From the cell containing the given text, extract its center point as [X, Y] coordinate. 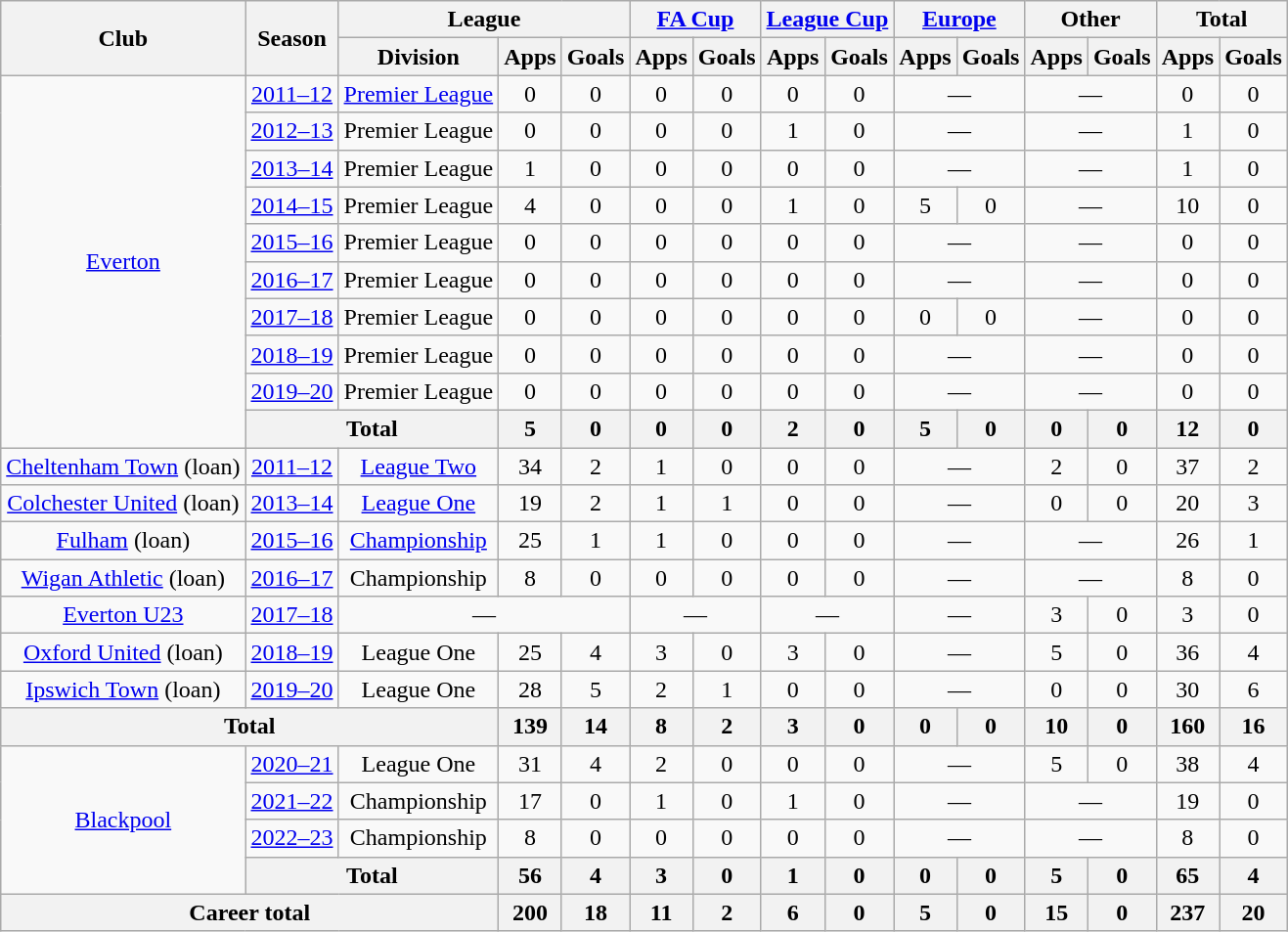
30 [1187, 689]
12 [1187, 428]
Fulham (loan) [123, 541]
Cheltenham Town (loan) [123, 466]
160 [1187, 727]
2012–13 [291, 131]
Club [123, 38]
Europe [959, 20]
15 [1056, 912]
18 [596, 912]
Wigan Athletic (loan) [123, 578]
17 [530, 801]
Everton [123, 262]
Other [1090, 20]
League [484, 20]
28 [530, 689]
200 [530, 912]
Season [291, 38]
139 [530, 727]
2014–15 [291, 205]
65 [1187, 875]
37 [1187, 466]
34 [530, 466]
36 [1187, 652]
Ipswich Town (loan) [123, 689]
FA Cup [695, 20]
Oxford United (loan) [123, 652]
237 [1187, 912]
Everton U23 [123, 615]
26 [1187, 541]
56 [530, 875]
League Cup [827, 20]
Colchester United (loan) [123, 504]
2022–23 [291, 838]
11 [661, 912]
2020–21 [291, 764]
Career total [250, 912]
16 [1254, 727]
31 [530, 764]
14 [596, 727]
League Two [419, 466]
38 [1187, 764]
Blackpool [123, 820]
Division [419, 57]
2021–22 [291, 801]
